Detect which cell encompasses the target text, then output its (X, Y) center coordinate. 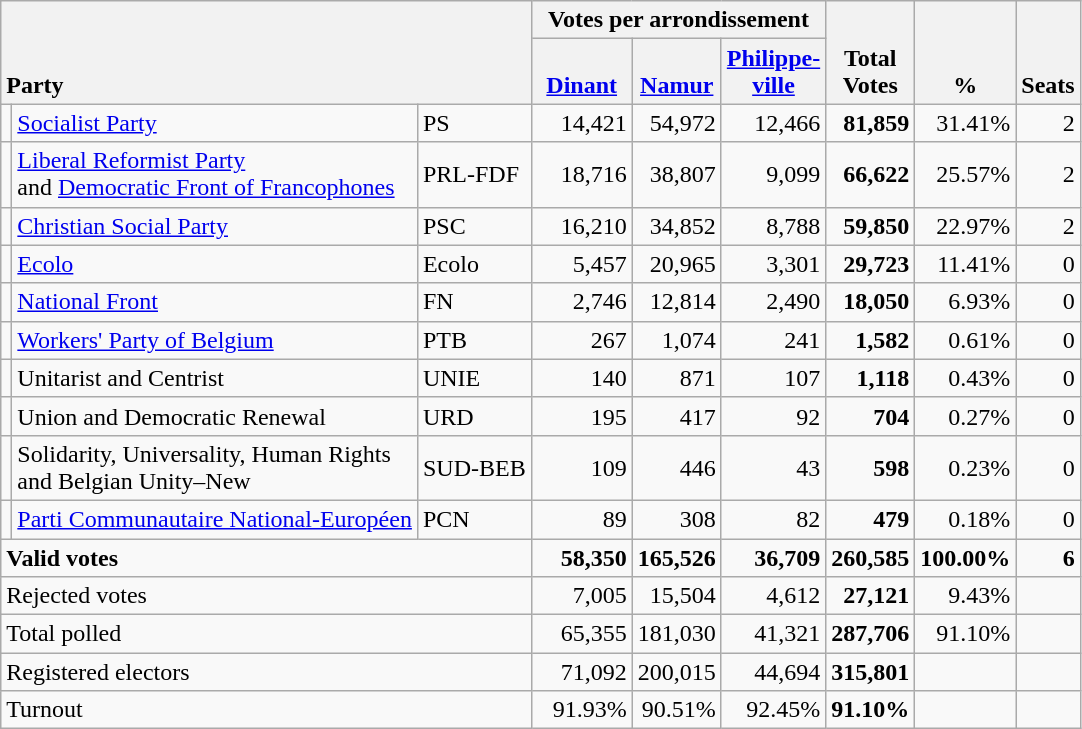
65,355 (582, 634)
Votes per arrondissement (678, 20)
15,504 (676, 596)
1,074 (676, 340)
Namur (676, 72)
71,092 (582, 672)
0.23% (966, 468)
% (966, 52)
91.93% (582, 710)
82 (773, 519)
6.93% (966, 302)
National Front (215, 302)
315,801 (870, 672)
165,526 (676, 557)
43 (773, 468)
92.45% (773, 710)
59,850 (870, 226)
871 (676, 378)
Seats (1048, 52)
Total Votes (870, 52)
89 (582, 519)
100.00% (966, 557)
PSC (474, 226)
12,814 (676, 302)
PRL-FDF (474, 174)
PCN (474, 519)
58,350 (582, 557)
1,582 (870, 340)
UNIE (474, 378)
20,965 (676, 264)
598 (870, 468)
12,466 (773, 123)
54,972 (676, 123)
Union and Democratic Renewal (215, 416)
Rejected votes (266, 596)
Christian Social Party (215, 226)
31.41% (966, 123)
107 (773, 378)
SUD-BEB (474, 468)
FN (474, 302)
200,015 (676, 672)
Workers' Party of Belgium (215, 340)
2,746 (582, 302)
704 (870, 416)
3,301 (773, 264)
66,622 (870, 174)
92 (773, 416)
0.27% (966, 416)
260,585 (870, 557)
9.43% (966, 596)
287,706 (870, 634)
18,050 (870, 302)
479 (870, 519)
44,694 (773, 672)
29,723 (870, 264)
Dinant (582, 72)
9,099 (773, 174)
Turnout (266, 710)
Liberal Reformist Partyand Democratic Front of Francophones (215, 174)
6 (1048, 557)
Unitarist and Centrist (215, 378)
0.18% (966, 519)
195 (582, 416)
90.51% (676, 710)
25.57% (966, 174)
81,859 (870, 123)
URD (474, 416)
417 (676, 416)
5,457 (582, 264)
181,030 (676, 634)
11.41% (966, 264)
36,709 (773, 557)
18,716 (582, 174)
PS (474, 123)
22.97% (966, 226)
109 (582, 468)
140 (582, 378)
Party (266, 52)
446 (676, 468)
38,807 (676, 174)
4,612 (773, 596)
14,421 (582, 123)
241 (773, 340)
1,118 (870, 378)
34,852 (676, 226)
Valid votes (266, 557)
2,490 (773, 302)
Total polled (266, 634)
Philippe- ville (773, 72)
Socialist Party (215, 123)
Parti Communautaire National-Européen (215, 519)
Solidarity, Universality, Human Rightsand Belgian Unity–New (215, 468)
41,321 (773, 634)
267 (582, 340)
0.43% (966, 378)
PTB (474, 340)
16,210 (582, 226)
7,005 (582, 596)
0.61% (966, 340)
27,121 (870, 596)
Registered electors (266, 672)
8,788 (773, 226)
308 (676, 519)
